For the text-containing cell, return its midpoint in (x, y) coordinate format. 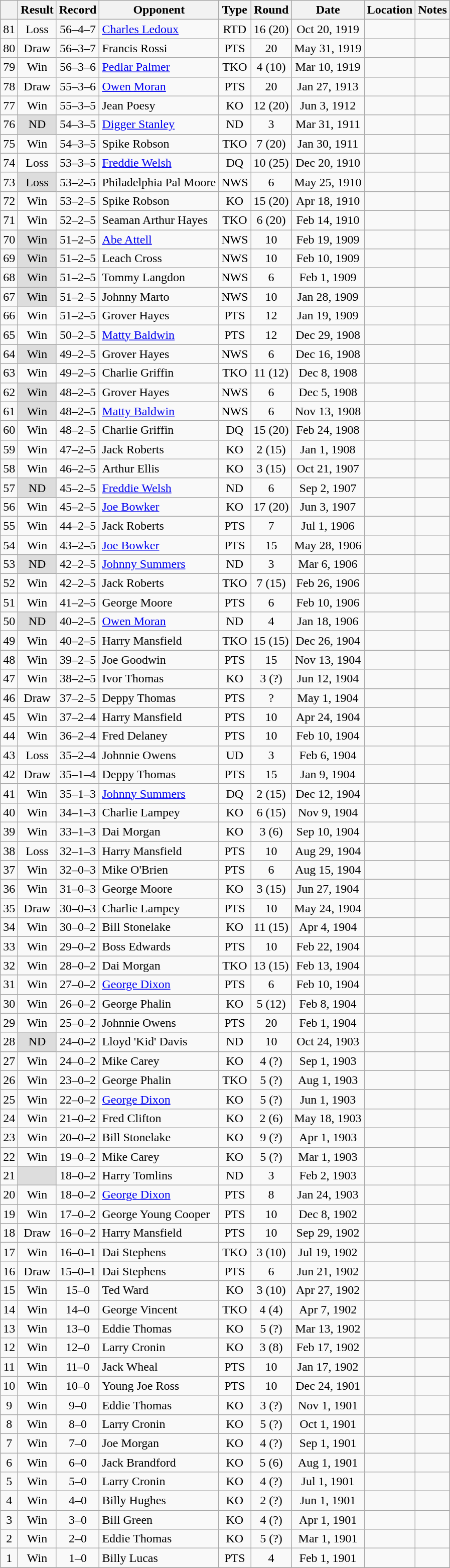
35–2–4 (78, 755)
29 (9, 1023)
78 (9, 86)
5 (9, 1482)
30 (9, 1004)
23–0–2 (78, 1080)
Jan 30, 1911 (328, 144)
Johnny Marto (159, 297)
29–0–2 (78, 946)
51 (9, 602)
75 (9, 144)
Nov 13, 1908 (328, 411)
36–2–4 (78, 736)
Jan 19, 1909 (328, 316)
Dec 5, 1908 (328, 392)
Jan 9, 1904 (328, 774)
Dec 16, 1908 (328, 354)
Fred Delaney (159, 736)
64 (9, 354)
54 (9, 545)
RTD (235, 29)
23 (9, 1137)
Sep 10, 1904 (328, 831)
Joe Goodwin (159, 660)
17 (9, 1252)
Aug 1, 1901 (328, 1463)
47 (9, 679)
11–0 (78, 1367)
17–0–2 (78, 1214)
35–1–3 (78, 793)
42 (9, 774)
52 (9, 583)
37–2–4 (78, 717)
12 (20) (271, 105)
46–2–5 (78, 468)
68 (9, 278)
32 (9, 966)
Opponent (159, 10)
Philadelphia Pal Moore (159, 182)
Mike O'Brien (159, 870)
Feb 24, 1908 (328, 430)
Jun 3, 1907 (328, 507)
63 (9, 373)
Arthur Ellis (159, 468)
Nov 1, 1901 (328, 1405)
Fred Clifton (159, 1118)
George Young Cooper (159, 1214)
3 (8) (271, 1348)
55–3–6 (78, 86)
38–2–5 (78, 679)
16–0–2 (78, 1233)
Leach Cross (159, 259)
22 (9, 1156)
Seaman Arthur Hayes (159, 220)
39 (9, 831)
15–0 (78, 1290)
Mar 13, 1902 (328, 1329)
Mar 1, 1903 (328, 1156)
65 (9, 335)
Feb 10, 1906 (328, 602)
32–0–3 (78, 870)
5 (12) (271, 1004)
May 25, 1910 (328, 182)
45 (9, 717)
May 24, 1904 (328, 908)
Sep 2, 1907 (328, 488)
67 (9, 297)
Apr 1, 1901 (328, 1520)
56–4–7 (78, 29)
8–0 (78, 1424)
Tommy Langdon (159, 278)
66 (9, 316)
Feb 26, 1906 (328, 583)
77 (9, 105)
26–0–2 (78, 1004)
41–2–5 (78, 602)
2–0 (78, 1539)
Jan 28, 1909 (328, 297)
Feb 14, 1910 (328, 220)
7 (20) (271, 144)
47–2–5 (78, 449)
13 (9, 1329)
56 (9, 507)
Mar 6, 1906 (328, 564)
59 (9, 449)
Jack Wheal (159, 1367)
6 (20) (271, 220)
Mar 31, 1911 (328, 125)
Jun 21, 1902 (328, 1271)
49 (9, 641)
Young Joe Ross (159, 1386)
53 (9, 564)
26 (9, 1080)
19–0–2 (78, 1156)
4 (10) (271, 67)
48 (9, 660)
Jun 27, 1904 (328, 889)
Sep 1, 1903 (328, 1061)
31–0–3 (78, 889)
Digger Stanley (159, 125)
Boss Edwards (159, 946)
Jan 27, 1913 (328, 86)
34–1–3 (78, 812)
7 (15) (271, 583)
14 (9, 1309)
2 (6) (271, 1118)
14–0 (78, 1309)
6 (15) (271, 812)
Feb 1, 1909 (328, 278)
Ted Ward (159, 1290)
Nov 13, 1904 (328, 660)
20–0–2 (78, 1137)
Type (235, 10)
4 (4) (271, 1309)
Mar 10, 1919 (328, 67)
19 (9, 1214)
31 (9, 985)
3–0 (78, 1520)
80 (9, 48)
17 (20) (271, 507)
Feb 13, 1904 (328, 966)
Apr 4, 1904 (328, 927)
Aug 29, 1904 (328, 851)
Sep 29, 1902 (328, 1233)
37 (9, 870)
9–0 (78, 1405)
Jean Poesy (159, 105)
2 (?) (271, 1501)
56–3–7 (78, 48)
73 (9, 182)
79 (9, 67)
32–1–3 (78, 851)
May 31, 1919 (328, 48)
Feb 2, 1903 (328, 1176)
Bill Green (159, 1520)
71 (9, 220)
Lloyd 'Kid' Davis (159, 1042)
16 (9, 1271)
May 18, 1903 (328, 1118)
Abe Attell (159, 239)
Francis Rossi (159, 48)
15–0–1 (78, 1271)
? (271, 698)
74 (9, 163)
61 (9, 411)
33–1–3 (78, 831)
Date (328, 10)
35–1–4 (78, 774)
Billy Lucas (159, 1558)
Jun 12, 1904 (328, 679)
Mar 1, 1901 (328, 1539)
Joe Morgan (159, 1443)
21 (9, 1176)
44 (9, 736)
15 (15) (271, 641)
Ivor Thomas (159, 679)
7–0 (78, 1443)
81 (9, 29)
35 (9, 908)
2 (9, 1539)
25–0–2 (78, 1023)
Oct 24, 1903 (328, 1042)
Aug 1, 1903 (328, 1080)
May 28, 1906 (328, 545)
Dec 26, 1904 (328, 641)
5–0 (78, 1482)
Jack Brandford (159, 1463)
69 (9, 259)
1–0 (78, 1558)
Feb 1, 1901 (328, 1558)
Apr 24, 1904 (328, 717)
76 (9, 125)
Jun 3, 1912 (328, 105)
Jul 1, 1906 (328, 526)
30–0–2 (78, 927)
Aug 15, 1904 (328, 870)
Location (390, 10)
Harry Tomlins (159, 1176)
UD (235, 755)
Jan 24, 1903 (328, 1195)
Feb 10, 1909 (328, 259)
9 (?) (271, 1137)
43–2–5 (78, 545)
Dec 8, 1902 (328, 1214)
Jan 18, 1906 (328, 622)
Jul 19, 1902 (328, 1252)
Feb 22, 1904 (328, 946)
50–2–5 (78, 335)
6–0 (78, 1463)
Dec 8, 1908 (328, 373)
Billy Hughes (159, 1501)
25 (9, 1099)
Oct 21, 1907 (328, 468)
Dec 24, 1901 (328, 1386)
Feb 8, 1904 (328, 1004)
Feb 19, 1909 (328, 239)
12–0 (78, 1348)
34 (9, 927)
3 (6) (271, 831)
44–2–5 (78, 526)
13 (15) (271, 966)
57 (9, 488)
50 (9, 622)
41 (9, 793)
4–0 (78, 1501)
39–2–5 (78, 660)
60 (9, 430)
18 (9, 1233)
27–0–2 (78, 985)
10 (25) (271, 163)
Jan 17, 1902 (328, 1367)
1 (9, 1558)
Result (37, 10)
Dec 29, 1908 (328, 335)
Feb 6, 1904 (328, 755)
Feb 1, 1904 (328, 1023)
22–0–2 (78, 1099)
11 (9, 1367)
55–3–5 (78, 105)
Pedlar Palmer (159, 67)
70 (9, 239)
21–0–2 (78, 1118)
27 (9, 1061)
37–2–5 (78, 698)
Charles Ledoux (159, 29)
52–2–5 (78, 220)
24 (9, 1118)
Round (271, 10)
55 (9, 526)
Oct 20, 1919 (328, 29)
38 (9, 851)
53–3–5 (78, 163)
Jun 1, 1903 (328, 1099)
40 (9, 812)
Record (78, 10)
Apr 1, 1903 (328, 1137)
56–3–6 (78, 67)
13–0 (78, 1329)
10–0 (78, 1386)
9 (9, 1405)
George Vincent (159, 1309)
43 (9, 755)
46 (9, 698)
Dec 12, 1904 (328, 793)
Jan 1, 1908 (328, 449)
5 (6) (271, 1463)
May 1, 1904 (328, 698)
Apr 27, 1902 (328, 1290)
36 (9, 889)
28 (9, 1042)
11 (12) (271, 373)
Jun 1, 1901 (328, 1501)
Apr 18, 1910 (328, 201)
Jul 1, 1901 (328, 1482)
30–0–3 (78, 908)
Feb 17, 1902 (328, 1348)
72 (9, 201)
Oct 1, 1901 (328, 1424)
Dec 20, 1910 (328, 163)
11 (15) (271, 927)
16 (20) (271, 29)
33 (9, 946)
Nov 9, 1904 (328, 812)
28–0–2 (78, 966)
Apr 7, 1902 (328, 1309)
Notes (432, 10)
62 (9, 392)
Sep 1, 1901 (328, 1443)
16–0–1 (78, 1252)
58 (9, 468)
